For the text-containing cell, return its midpoint in (x, y) coordinate format. 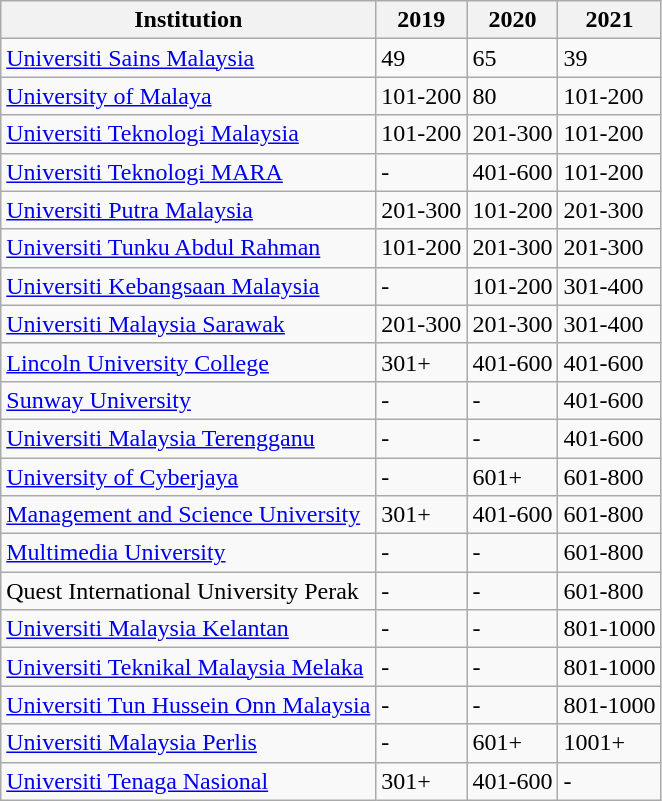
39 (610, 58)
80 (512, 96)
Lincoln University College (188, 362)
2020 (512, 20)
Universiti Teknologi Malaysia (188, 134)
Universiti Teknologi MARA (188, 172)
Sunway University (188, 400)
2021 (610, 20)
49 (422, 58)
Multimedia University (188, 553)
65 (512, 58)
Universiti Putra Malaysia (188, 210)
Universiti Malaysia Kelantan (188, 629)
University of Cyberjaya (188, 477)
Universiti Malaysia Sarawak (188, 324)
Universiti Malaysia Terengganu (188, 438)
Universiti Teknikal Malaysia Melaka (188, 667)
Institution (188, 20)
2019 (422, 20)
Universiti Tenaga Nasional (188, 781)
Universiti Tun Hussein Onn Malaysia (188, 705)
University of Malaya (188, 96)
Universiti Malaysia Perlis (188, 743)
Quest International University Perak (188, 591)
1001+ (610, 743)
Universiti Kebangsaan Malaysia (188, 286)
Universiti Sains Malaysia (188, 58)
Management and Science University (188, 515)
Universiti Tunku Abdul Rahman (188, 248)
